Extract the (x, y) coordinate from the center of the cell holding the provided text.  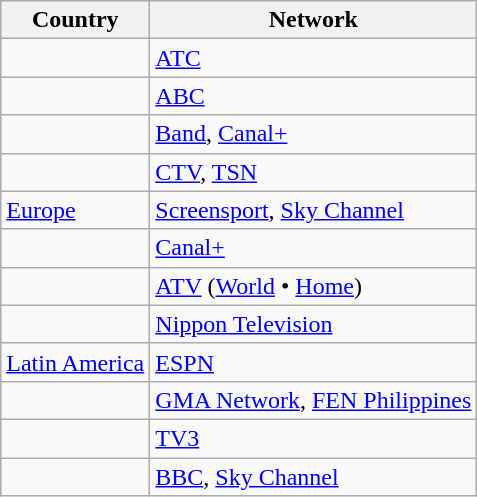
Network (314, 20)
Screensport, Sky Channel (314, 210)
CTV, TSN (314, 172)
ATC (314, 58)
Latin America (76, 362)
Europe (76, 210)
TV3 (314, 438)
ESPN (314, 362)
Canal+ (314, 248)
ABC (314, 96)
BBC, Sky Channel (314, 477)
GMA Network, FEN Philippines (314, 400)
Nippon Television (314, 324)
ATV (World • Home) (314, 286)
Country (76, 20)
Band, Canal+ (314, 134)
